From the cell containing the given text, extract its center point as (X, Y) coordinate. 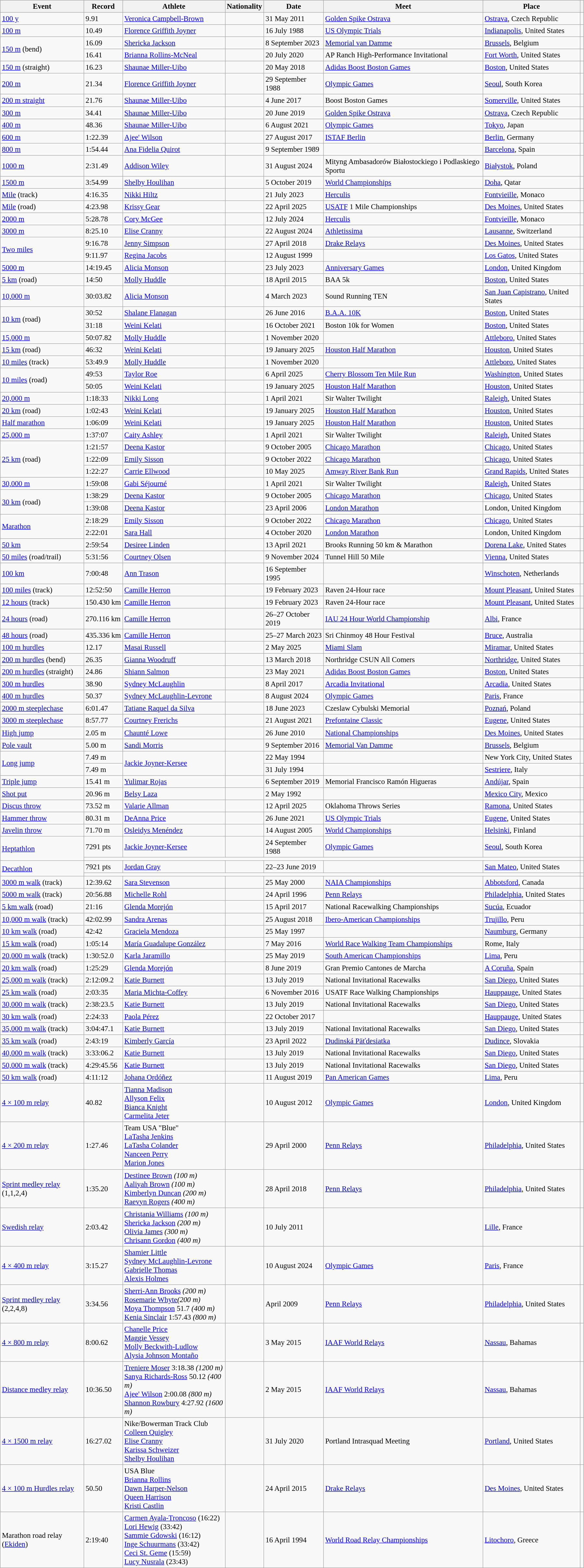
Sprint medley relay (1,1,2,4) (42, 1189)
12 hours (track) (42, 602)
8 August 2024 (294, 696)
Carmen Ayala-Troncoso (16:22)Lori Hewig (33:42)Sammie Gdowski (16:12)Inge Schuurmans (33:42)Ceci St. Geme (15:59)Lucy Nusrala (23:43) (174, 1540)
3:33:06.2 (103, 1053)
50 miles (road/trail) (42, 557)
5000 m (42, 268)
21.34 (103, 84)
10:36.50 (103, 1390)
Boston 10k for Women (403, 325)
46:32 (103, 350)
25 km (road) (42, 459)
World Road Relay Championships (403, 1540)
10 May 2025 (294, 471)
Caity Ashley (174, 435)
20,000 m (42, 398)
5:28.78 (103, 219)
71.70 m (103, 830)
26.35 (103, 660)
Ibero-American Championships (403, 919)
2:38:23.5 (103, 1004)
270.116 km (103, 619)
Valarie Allman (174, 806)
1:05:14 (103, 944)
13 March 2018 (294, 660)
50,000 m walk (track) (42, 1065)
10 km (road) (42, 319)
Addison Wiley (174, 166)
25–27 March 2023 (294, 635)
1500 m (42, 183)
10 miles (road) (42, 380)
2 May 2015 (294, 1390)
11 August 2019 (294, 1077)
20 May 2018 (294, 67)
1:02:43 (103, 410)
15 km walk (road) (42, 944)
8:25.10 (103, 231)
B.A.A. 10K (403, 313)
Maria Michta-Coffey (174, 992)
26 June 2021 (294, 818)
73.52 m (103, 806)
Sprint medley relay (2,2,4,8) (42, 1304)
4 June 2017 (294, 101)
10.49 (103, 31)
22–23 June 2019 (294, 867)
Belsy Laza (174, 794)
23 July 2023 (294, 268)
53:49.9 (103, 362)
Dorena Lake, United States (531, 545)
3000 m (42, 231)
5 km walk (road) (42, 907)
22 October 2017 (294, 1016)
2000 m (42, 219)
1:22.39 (103, 137)
5000 m walk (track) (42, 895)
2:22:01 (103, 532)
Team USA "Blue"LaTasha JenkinsLaTasha ColanderNanceen PerryMarion Jones (174, 1146)
23 April 2022 (294, 1041)
Johana Ordóñez (174, 1077)
New York City, United States (531, 757)
Shelby Houlihan (174, 183)
Half marathon (42, 423)
Sucúa, Ecuador (531, 907)
Hammer throw (42, 818)
Anniversary Games (403, 268)
Lausanne, Switzerland (531, 231)
4 × 400 m relay (42, 1265)
3:34.56 (103, 1304)
Gabi Séjourné (174, 484)
31 July 2020 (294, 1441)
25,000 m walk (track) (42, 980)
3000 m walk (track) (42, 883)
Poznań, Poland (531, 708)
Amway River Bank Run (403, 471)
25,000 m (42, 435)
1:37:07 (103, 435)
Portland, United States (531, 1441)
27 April 2018 (294, 244)
Miami Slam (403, 647)
Ann Trason (174, 573)
40.82 (103, 1103)
South American Championships (403, 956)
30,000 m (42, 484)
Courtney Frerichs (174, 721)
2:24:33 (103, 1016)
2:19:40 (103, 1540)
Treniere Moser 3:18.38 (1200 m)Sanya Richards-Ross 50.12 (400 m)Ajee' Wilson 2:00.08 (800 m)Shannon Rowbury 4:27.92 (1600 m) (174, 1390)
34.41 (103, 113)
16.41 (103, 55)
Prefontaine Classic (403, 721)
Mile (track) (42, 195)
Discus throw (42, 806)
26–27 October 2019 (294, 619)
Nike/Bowerman Track ClubColleen QuigleyElise CrannyKarissa SchweizerShelby Houlihan (174, 1441)
Arcadia, United States (531, 684)
7:00:48 (103, 573)
15 April 2017 (294, 907)
3000 m steeplechase (42, 721)
4:29:45.56 (103, 1065)
30:52 (103, 313)
2:03.42 (103, 1227)
San Juan Capistrano, United States (531, 296)
Somerville, United States (531, 101)
400 m hurdles (42, 696)
6 April 2025 (294, 374)
Sri Chinmoy 48 Hour Festival (403, 635)
6 November 2016 (294, 992)
Grand Rapids, United States (531, 471)
7291 pts (103, 847)
Brooks Running 50 km & Marathon (403, 545)
31 May 2011 (294, 19)
2:03:35 (103, 992)
20,000 m walk (track) (42, 956)
1000 m (42, 166)
Heptathlon (42, 849)
Date (294, 6)
Javelin throw (42, 830)
Abbotsford, Canada (531, 883)
10 miles (track) (42, 362)
23 April 2006 (294, 508)
150 m (bend) (42, 49)
12.17 (103, 647)
Courtney Olsen (174, 557)
49:53 (103, 374)
8 April 2017 (294, 684)
Tianna MadisonAllyson FelixBianca KnightCarmelita Jeter (174, 1103)
Tokyo, Japan (531, 125)
Litochoro, Greece (531, 1540)
Vienna, United States (531, 557)
Indianapolis, United States (531, 31)
Christania Williams (100 m)Shericka Jackson (200 m)Olivia James (300 m)Chrisann Gordon (400 m) (174, 1227)
Michelle Rohl (174, 895)
1:22:09 (103, 459)
AP Ranch High-Performance Invitational (403, 55)
Cherry Blossom Ten Mile Run (403, 374)
16 July 1988 (294, 31)
10 July 2011 (294, 1227)
Paola Pérez (174, 1016)
30:03.82 (103, 296)
6:01.47 (103, 708)
9 September 2016 (294, 745)
1:27.46 (103, 1146)
Jordan Gray (174, 867)
42:42 (103, 931)
1:22:27 (103, 471)
50 km walk (road) (42, 1077)
BAA 5k (403, 280)
7921 pts (103, 867)
1:59:08 (103, 484)
Record (103, 6)
Shamier LittleSydney McLaughlin-LevroneGabrielle ThomasAlexis Holmes (174, 1265)
Tatiane Raquel da Silva (174, 708)
10 km walk (road) (42, 931)
Arcadia Invitational (403, 684)
Chaunté Lowe (174, 733)
5.00 m (103, 745)
Graciela Mendoza (174, 931)
2 May 1992 (294, 794)
24 April 1996 (294, 895)
5 km (road) (42, 280)
Sandra Arenas (174, 919)
10 August 2024 (294, 1265)
200 m hurdles (straight) (42, 672)
9 September 1989 (294, 149)
14:50 (103, 280)
Northridge CSUN All Comers (403, 660)
10 August 2012 (294, 1103)
1:25:29 (103, 968)
Krissy Gear (174, 207)
10,000 m walk (track) (42, 919)
IAU 24 Hour World Championship (403, 619)
15.41 m (103, 782)
4 March 2023 (294, 296)
Memorial Francisco Ramón Higueras (403, 782)
28 April 2018 (294, 1189)
5:31:56 (103, 557)
18 June 2023 (294, 708)
Swedish relay (42, 1227)
800 m (42, 149)
Carrie Ellwood (174, 471)
16 October 2021 (294, 325)
25 May 2019 (294, 956)
200 m straight (42, 101)
24.86 (103, 672)
80.31 m (103, 818)
Destinee Brown (100 m)Aaliyah Brown (100 m)Kimberlyn Duncan (200 m)Raevyn Rogers (400 m) (174, 1189)
8:00.62 (103, 1342)
Lille, France (531, 1227)
50.50 (103, 1488)
April 2009 (294, 1304)
4 × 200 m relay (42, 1146)
2:31.49 (103, 166)
Chanelle PriceMaggie VesseyMolly Beckwith-LudlowAlysia Johnson Montaño (174, 1342)
38.90 (103, 684)
3:04:47.1 (103, 1029)
4:16.35 (103, 195)
Sound Running TEN (403, 296)
Tunnel Hill 50 Mile (403, 557)
20 July 2020 (294, 55)
2:43:19 (103, 1041)
4:23.98 (103, 207)
High jump (42, 733)
23 May 2021 (294, 672)
Helsinki, Finland (531, 830)
Trujillo, Peru (531, 919)
24 September 1988 (294, 847)
Nikki Hiltz (174, 195)
300 m (42, 113)
22 May 1994 (294, 757)
12 April 2025 (294, 806)
Sestriere, Italy (531, 769)
Shiann Salmon (174, 672)
Sara Hall (174, 532)
20 June 2019 (294, 113)
Andújar, Spain (531, 782)
8 September 2023 (294, 43)
Taylor Roe (174, 374)
2:12:09.2 (103, 980)
DeAnna Price (174, 818)
Marathon road relay (Ekiden) (42, 1540)
10,000 m (42, 296)
Dudinská Päťdesiatka (403, 1041)
25 May 1997 (294, 931)
Washington, United States (531, 374)
48.36 (103, 125)
12:39.62 (103, 883)
Doha, Qatar (531, 183)
8 June 2019 (294, 968)
150.430 km (103, 602)
16:27.02 (103, 1441)
ISTAF Berlin (403, 137)
16 September 1995 (294, 573)
2:18:29 (103, 520)
22 August 2024 (294, 231)
4 × 1500 m relay (42, 1441)
3 May 2015 (294, 1342)
20 km walk (road) (42, 968)
1:06:09 (103, 423)
600 m (42, 137)
Barcelona, Spain (531, 149)
100 m hurdles (42, 647)
15 km (road) (42, 350)
29 April 2000 (294, 1146)
300 m hurdles (42, 684)
USA BlueBrianna RollinsDawn Harper-NelsonQueen HarrisonKristi Castlin (174, 1488)
16 April 1994 (294, 1540)
Sydney McLaughlin (174, 684)
Sara Stevenson (174, 883)
Białystok, Poland (531, 166)
9:11.97 (103, 255)
USATF Race Walking Championships (403, 992)
Pan American Games (403, 1077)
Event (42, 6)
48 hours (road) (42, 635)
6 August 2021 (294, 125)
Decathlon (42, 869)
35,000 m walk (track) (42, 1029)
26 June 2016 (294, 313)
Elise Cranny (174, 231)
31 July 1994 (294, 769)
400 m (42, 125)
Ajee' Wilson (174, 137)
Sandi Morris (174, 745)
40,000 m walk (track) (42, 1053)
9 November 2024 (294, 557)
USATF 1 Mile Championships (403, 207)
Albi, France (531, 619)
Nikki Long (174, 398)
Shericka Jackson (174, 43)
18 April 2015 (294, 280)
12:52:50 (103, 590)
3:54.99 (103, 183)
8:57.77 (103, 721)
20 km (road) (42, 410)
50:05 (103, 386)
Distance medley relay (42, 1390)
29 September 1988 (294, 84)
22 April 2025 (294, 207)
A Coruña, Spain (531, 968)
3:15.27 (103, 1265)
San Mateo, United States (531, 867)
25 May 2000 (294, 883)
Miramar, United States (531, 647)
7 May 2016 (294, 944)
National Championships (403, 733)
200 m (42, 84)
14 August 2005 (294, 830)
Nationality (244, 6)
25 August 2018 (294, 919)
435.336 km (103, 635)
Shot put (42, 794)
42:02.99 (103, 919)
Boost Boston Games (403, 101)
4 × 800 m relay (42, 1342)
1:39:08 (103, 508)
Regina Jacobs (174, 255)
Memorial Van Damme (403, 745)
15,000 m (42, 338)
Sherri-Ann Brooks (200 m)Rosemarie Whyte(200 m)Moya Thompson 51.7 (400 m)Kenia Sinclair 1:57.43 (800 m) (174, 1304)
4:11:12 (103, 1077)
100 km (42, 573)
12 August 1999 (294, 255)
21 July 2023 (294, 195)
50:07.82 (103, 338)
Masai Russell (174, 647)
20:56.88 (103, 895)
24 April 2015 (294, 1488)
14:19.45 (103, 268)
27 August 2017 (294, 137)
Desiree Linden (174, 545)
9.91 (103, 19)
Cory McGee (174, 219)
1:21:57 (103, 447)
Sydney McLaughlin-Levrone (174, 696)
20.96 m (103, 794)
Dudince, Slovakia (531, 1041)
Athletissima (403, 231)
50 km (42, 545)
16.09 (103, 43)
Karla Jaramillo (174, 956)
Osleidys Menéndez (174, 830)
Los Gatos, United States (531, 255)
30 km (road) (42, 502)
4 October 2020 (294, 532)
25 km walk (road) (42, 992)
Portland Intrasquad Meeting (403, 1441)
31 August 2024 (294, 166)
150 m (straight) (42, 67)
Shalane Flanagan (174, 313)
4 × 100 m Hurdles relay (42, 1488)
6 September 2019 (294, 782)
Meet (403, 6)
Two miles (42, 250)
Winschoten, Netherlands (531, 573)
21.76 (103, 101)
Rome, Italy (531, 944)
16.23 (103, 67)
World Race Walking Team Championships (403, 944)
30 km walk (road) (42, 1016)
12 July 2024 (294, 219)
24 hours (road) (42, 619)
Kimberly García (174, 1041)
1:30:52.0 (103, 956)
2:59:54 (103, 545)
9:16.78 (103, 244)
2.05 m (103, 733)
1:38:29 (103, 496)
1:54.44 (103, 149)
Gran Premio Cantones de Marcha (403, 968)
Ana Fidelia Quirot (174, 149)
21 August 2021 (294, 721)
21:16 (103, 907)
National Racewalking Championships (403, 907)
Veronica Campbell-Brown (174, 19)
Jenny Simpson (174, 244)
María Guadalupe González (174, 944)
Brianna Rollins-McNeal (174, 55)
31:18 (103, 325)
Ramona, United States (531, 806)
Naumburg, Germany (531, 931)
Yulimar Rojas (174, 782)
Gianna Woodruff (174, 660)
26 June 2010 (294, 733)
Berlin, Germany (531, 137)
Bruce, Australia (531, 635)
Mexico City, Mexico (531, 794)
50.37 (103, 696)
Triple jump (42, 782)
2 May 2025 (294, 647)
Marathon (42, 527)
100 miles (track) (42, 590)
4 × 100 m relay (42, 1103)
2000 m steeplechase (42, 708)
13 April 2021 (294, 545)
Memorial van Damme (403, 43)
35 km walk (road) (42, 1041)
Oklahoma Throws Series (403, 806)
NAIA Championships (403, 883)
Mityng Ambasadorów Białostockiego i Podlaskiego Sportu (403, 166)
30,000 m walk (track) (42, 1004)
Mile (road) (42, 207)
100 y (42, 19)
1:18:33 (103, 398)
200 m hurdles (bend) (42, 660)
1:35.20 (103, 1189)
5 October 2019 (294, 183)
Northridge, United States (531, 660)
100 m (42, 31)
Czeslaw Cybulski Memorial (403, 708)
Pole vault (42, 745)
Long jump (42, 763)
Athlete (174, 6)
Fort Worth, United States (531, 55)
Place (531, 6)
